Extract the [x, y] coordinate from the center of the cell holding the provided text.  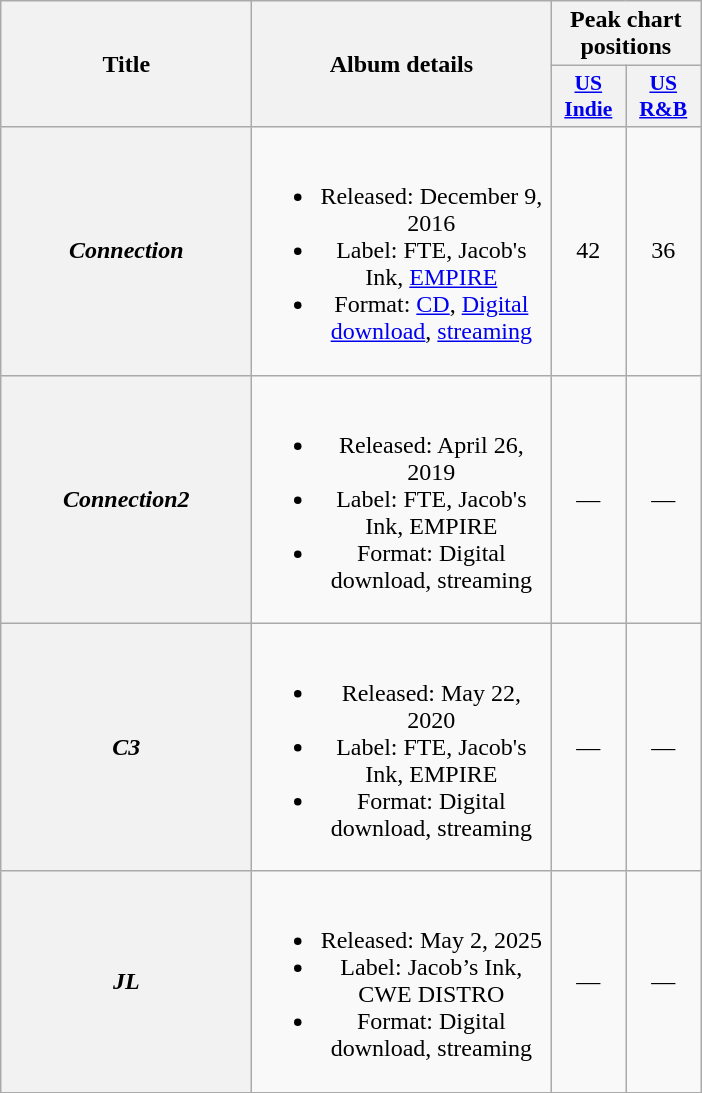
Released: April 26, 2019Label: FTE, Jacob's Ink, EMPIREFormat: Digital download, streaming [402, 499]
Peak chart positions [626, 34]
Album details [402, 64]
JL [126, 982]
36 [664, 251]
US R&B [664, 96]
Released: May 2, 2025Label: Jacob’s Ink, CWE DISTROFormat: Digital download, streaming [402, 982]
USIndie [588, 96]
Released: December 9, 2016Label: FTE, Jacob's Ink, EMPIREFormat: CD, Digital download, streaming [402, 251]
Connection2 [126, 499]
C3 [126, 747]
Connection [126, 251]
Title [126, 64]
Released: May 22, 2020Label: FTE, Jacob's Ink, EMPIREFormat: Digital download, streaming [402, 747]
42 [588, 251]
